Extract the [X, Y] coordinate from the center of the cell holding the provided text.  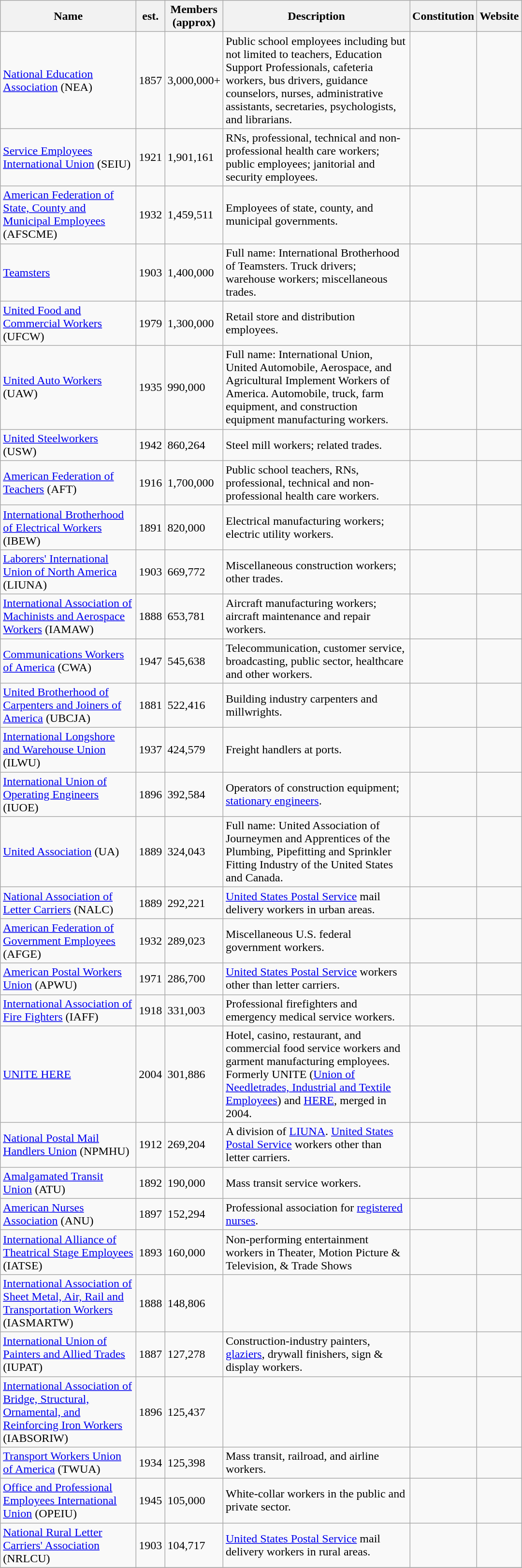
United States Postal Service mail delivery workers in rural areas. [316, 1545]
United States Postal Service workers other than letter carriers. [316, 979]
1971 [151, 979]
White-collar workers in the public and private sector. [316, 1501]
United Steelworkers (USW) [69, 445]
1935 [151, 388]
105,000 [194, 1501]
National Education Association (NEA) [69, 80]
104,717 [194, 1545]
A division of LIUNA. United States Postal Service workers other than letter carriers. [316, 1145]
125,398 [194, 1463]
3,000,000+ [194, 80]
2004 [151, 1074]
820,000 [194, 527]
Amalgamated Transit Union (ATU) [69, 1183]
Non-performing entertainment workers in Theater, Motion Picture & Television, & Trade Shows [316, 1252]
292,221 [194, 903]
Freight handlers at ports. [316, 750]
160,000 [194, 1252]
1,400,000 [194, 273]
Operators of construction equipment; stationary engineers. [316, 794]
United Brotherhood of Carpenters and Joiners of America (UBCJA) [69, 705]
1912 [151, 1145]
International Association of Sheet Metal, Air, Rail and Transportation Workers (IASMARTW) [69, 1303]
UNITE HERE [69, 1074]
Aircraft manufacturing workers; aircraft maintenance and repair workers. [316, 616]
289,023 [194, 941]
Miscellaneous U.S. federal government workers. [316, 941]
RNs, professional, technical and non-professional health care workers; public employees; janitorial and security employees. [316, 158]
1918 [151, 1010]
National Postal Mail Handlers Union (NPMHU) [69, 1145]
Telecommunication, customer service, broadcasting, public sector, healthcare and other workers. [316, 661]
1942 [151, 445]
Description [316, 16]
1892 [151, 1183]
Professional firefighters and emergency medical service workers. [316, 1010]
1897 [151, 1214]
Mass transit service workers. [316, 1183]
Constitution [444, 16]
Public school teachers, RNs, professional, technical and non-professional health care workers. [316, 483]
Electrical manufacturing workers; electric utility workers. [316, 527]
1921 [151, 158]
Transport Workers Union of America (TWUA) [69, 1463]
669,772 [194, 572]
Office and Professional Employees International Union (OPEIU) [69, 1501]
1934 [151, 1463]
Service Employees International Union (SEIU) [69, 158]
1,700,000 [194, 483]
152,294 [194, 1214]
United Association (UA) [69, 852]
148,806 [194, 1303]
International Association of Machinists and Aerospace Workers (IAMAW) [69, 616]
Construction-industry painters, glaziers, drywall finishers, sign & display workers. [316, 1354]
125,437 [194, 1411]
1,901,161 [194, 158]
American Postal Workers Union (APWU) [69, 979]
Name [69, 16]
International Association of Bridge, Structural, Ornamental, and Reinforcing Iron Workers (IABSORIW) [69, 1411]
1916 [151, 483]
Full name: International Brotherhood of Teamsters. Truck drivers; warehouse workers; miscellaneous trades. [316, 273]
424,579 [194, 750]
324,043 [194, 852]
545,638 [194, 661]
190,000 [194, 1183]
1857 [151, 80]
1,300,000 [194, 323]
Professional association for registered nurses. [316, 1214]
International Brotherhood of Electrical Workers (IBEW) [69, 527]
est. [151, 16]
Mass transit, railroad, and airline workers. [316, 1463]
1945 [151, 1501]
Retail store and distribution employees. [316, 323]
International Alliance of Theatrical Stage Employees (IATSE) [69, 1252]
1,459,511 [194, 215]
Teamsters [69, 273]
653,781 [194, 616]
1893 [151, 1252]
301,886 [194, 1074]
1937 [151, 750]
International Association of Fire Fighters (IAFF) [69, 1010]
American Federation of Government Employees (AFGE) [69, 941]
127,278 [194, 1354]
Website [499, 16]
Laborers' International Union of North America (LIUNA) [69, 572]
1979 [151, 323]
331,003 [194, 1010]
American Nurses Association (ANU) [69, 1214]
American Federation of Teachers (AFT) [69, 483]
1947 [151, 661]
286,700 [194, 979]
United States Postal Service mail delivery workers in urban areas. [316, 903]
National Rural Letter Carriers' Association (NRLCU) [69, 1545]
Members (approx) [194, 16]
International Longshore and Warehouse Union (ILWU) [69, 750]
269,204 [194, 1145]
International Union of Painters and Allied Trades (IUPAT) [69, 1354]
Communications Workers of America (CWA) [69, 661]
Building industry carpenters and millwrights. [316, 705]
1887 [151, 1354]
860,264 [194, 445]
National Association of Letter Carriers (NALC) [69, 903]
Miscellaneous construction workers; other trades. [316, 572]
522,416 [194, 705]
Steel mill workers; related trades. [316, 445]
1881 [151, 705]
Employees of state, county, and municipal governments. [316, 215]
International Union of Operating Engineers (IUOE) [69, 794]
990,000 [194, 388]
1891 [151, 527]
American Federation of State, County and Municipal Employees (AFSCME) [69, 215]
392,584 [194, 794]
United Auto Workers (UAW) [69, 388]
United Food and Commercial Workers (UFCW) [69, 323]
